Search for the cell housing the specified text and yield its [X, Y] center coordinate. 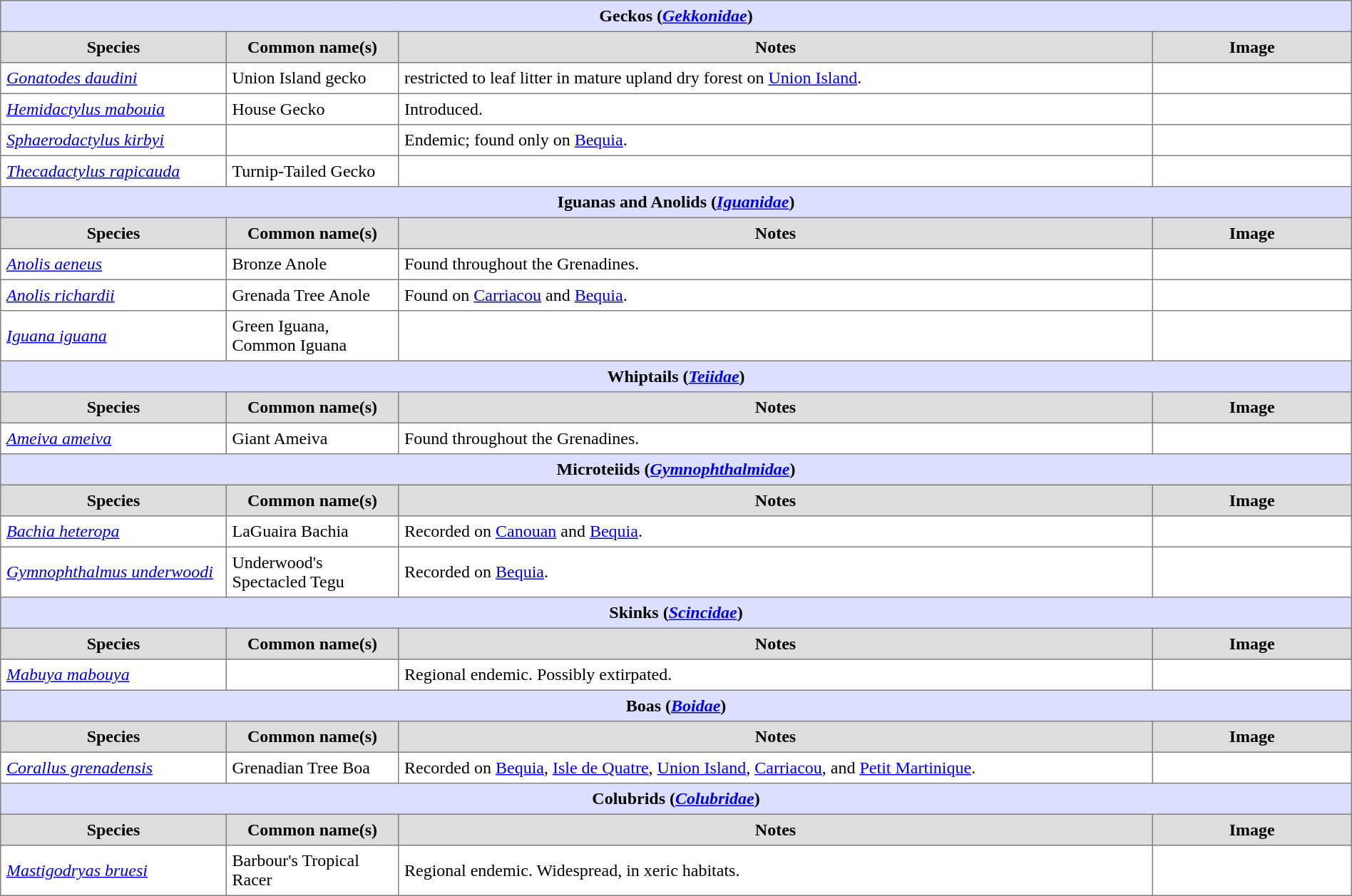
Ameiva ameiva [113, 438]
Grenada Tree Anole [312, 295]
Gonatodes daudini [113, 78]
Bachia heteropa [113, 532]
Giant Ameiva [312, 438]
Colubrids (Colubridae) [676, 799]
Iguana iguana [113, 336]
Thecadactylus rapicauda [113, 171]
Mabuya mabouya [113, 675]
Underwood's Spectacled Tegu [312, 572]
Grenadian Tree Boa [312, 768]
Corallus grenadensis [113, 768]
Barbour's Tropical Racer [312, 870]
Recorded on Bequia, Isle de Quatre, Union Island, Carriacou, and Petit Martinique. [776, 768]
Union Island gecko [312, 78]
Microteiids (Gymnophthalmidae) [676, 470]
Gymnophthalmus underwoodi [113, 572]
LaGuaira Bachia [312, 532]
Regional endemic. Possibly extirpated. [776, 675]
Found on Carriacou and Bequia. [776, 295]
Anolis richardii [113, 295]
Whiptails (Teiidae) [676, 376]
Iguanas and Anolids (Iguanidae) [676, 202]
Geckos (Gekkonidae) [676, 16]
Sphaerodactylus kirbyi [113, 140]
restricted to leaf litter in mature upland dry forest on Union Island. [776, 78]
Endemic; found only on Bequia. [776, 140]
House Gecko [312, 109]
Introduced. [776, 109]
Regional endemic. Widespread, in xeric habitats. [776, 870]
Recorded on Bequia. [776, 572]
Boas (Boidae) [676, 706]
Skinks (Scincidae) [676, 613]
Anolis aeneus [113, 264]
Turnip-Tailed Gecko [312, 171]
Mastigodryas bruesi [113, 870]
Green Iguana, Common Iguana [312, 336]
Hemidactylus mabouia [113, 109]
Bronze Anole [312, 264]
Recorded on Canouan and Bequia. [776, 532]
